Return the [X, Y] coordinate for the center point of the cell that contains the specified text.  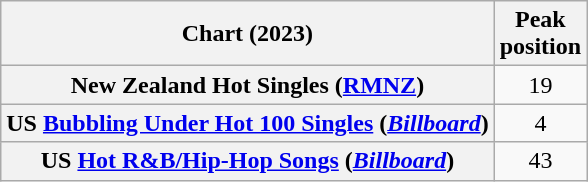
New Zealand Hot Singles (RMNZ) [248, 85]
Peakposition [540, 34]
19 [540, 85]
4 [540, 123]
US Bubbling Under Hot 100 Singles (Billboard) [248, 123]
US Hot R&B/Hip-Hop Songs (Billboard) [248, 161]
43 [540, 161]
Chart (2023) [248, 34]
